For the text-containing cell, return its midpoint in (x, y) coordinate format. 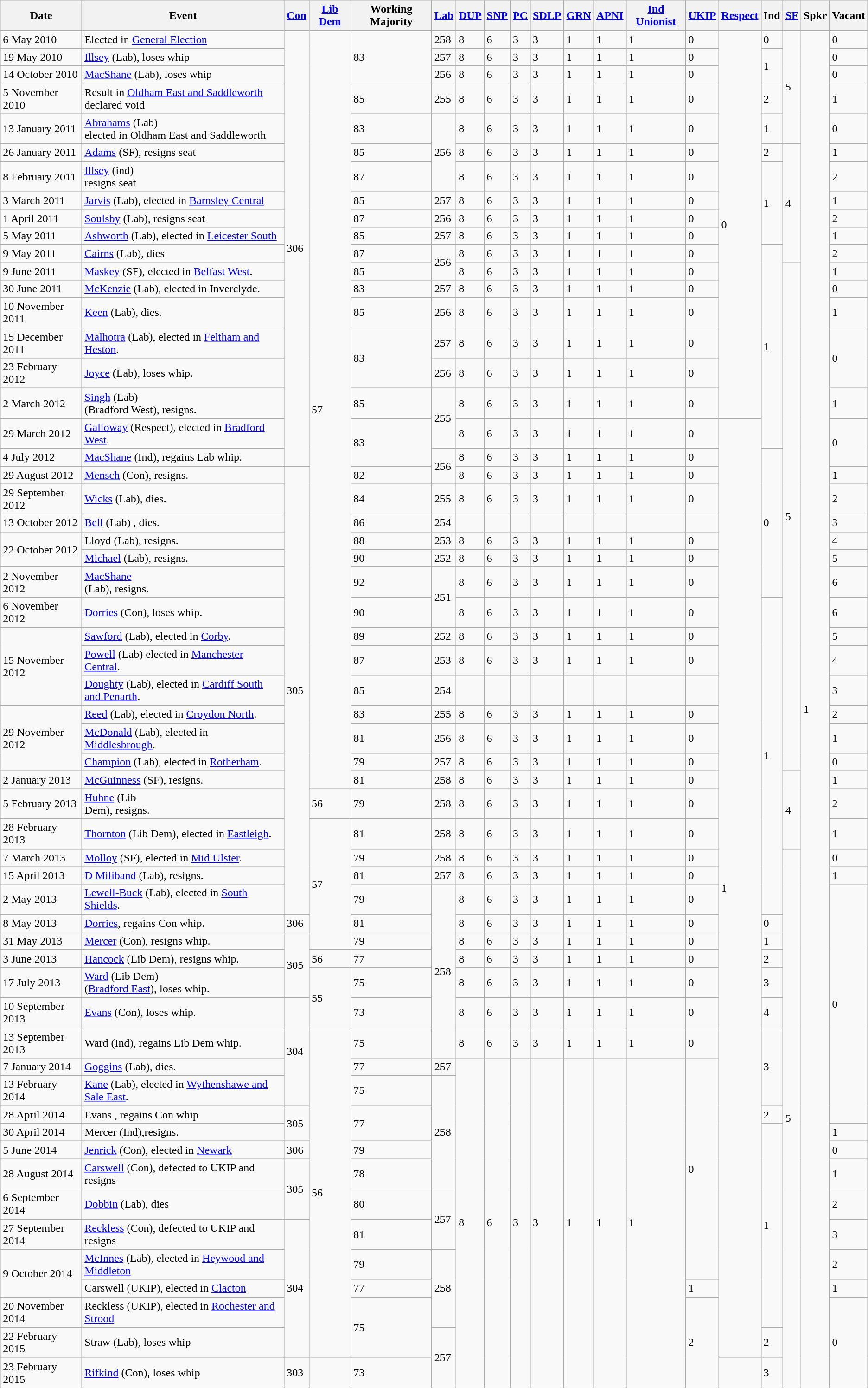
Reckless (Con), defected to UKIP and resigns (183, 1234)
Jarvis (Lab), elected in Barnsley Central (183, 200)
84 (391, 499)
5 February 2013 (41, 803)
13 January 2011 (41, 129)
Carswell (Con), defected to UKIP and resigns (183, 1174)
78 (391, 1174)
Huhne (LibDem), resigns. (183, 803)
7 January 2014 (41, 1067)
Michael (Lab), resigns. (183, 558)
2 January 2013 (41, 780)
Molloy (SF), elected in Mid Ulster. (183, 858)
2 May 2013 (41, 899)
6 November 2012 (41, 612)
SF (792, 16)
McInnes (Lab), elected in Heywood and Middleton (183, 1265)
Ind Unionist (656, 16)
SDLP (547, 16)
Singh (Lab)(Bradford West), resigns. (183, 404)
2 March 2012 (41, 404)
13 October 2012 (41, 523)
251 (444, 597)
Powell (Lab) elected in Manchester Central. (183, 660)
Lib Dem (330, 16)
26 January 2011 (41, 153)
303 (297, 1372)
Elected in General Election (183, 39)
Joyce (Lab), loses whip. (183, 373)
Vacant (849, 16)
MacShane(Lab), resigns. (183, 582)
13 September 2013 (41, 1043)
Mercer (Con), resigns whip. (183, 941)
Galloway (Respect), elected in Bradford West. (183, 433)
Con (297, 16)
Date (41, 16)
28 February 2013 (41, 834)
Working Majority (391, 16)
Ashworth (Lab), elected in Leicester South (183, 236)
19 May 2010 (41, 57)
9 June 2011 (41, 271)
82 (391, 475)
McGuinness (SF), resigns. (183, 780)
10 November 2011 (41, 313)
SNP (497, 16)
29 March 2012 (41, 433)
1 April 2011 (41, 218)
29 September 2012 (41, 499)
Evans (Con), loses whip. (183, 1012)
Dorries (Con), loses whip. (183, 612)
28 August 2014 (41, 1174)
Reckless (UKIP), elected in Rochester and Strood (183, 1312)
Dorries, regains Con whip. (183, 923)
McDonald (Lab), elected in Middlesbrough. (183, 739)
MacShane (Ind), regains Lab whip. (183, 457)
27 September 2014 (41, 1234)
PC (520, 16)
8 February 2011 (41, 176)
GRN (579, 16)
29 November 2012 (41, 739)
88 (391, 540)
22 February 2015 (41, 1343)
7 March 2013 (41, 858)
Illsey (Lab), loses whip (183, 57)
8 May 2013 (41, 923)
Evans , regains Con whip (183, 1115)
5 November 2010 (41, 98)
Reed (Lab), elected in Croydon North. (183, 714)
DUP (470, 16)
Mercer (Ind),resigns. (183, 1132)
Kane (Lab), elected in Wythenshawe and Sale East. (183, 1091)
Keen (Lab), dies. (183, 313)
15 November 2012 (41, 666)
23 February 2012 (41, 373)
6 May 2010 (41, 39)
Wicks (Lab), dies. (183, 499)
3 March 2011 (41, 200)
Ward (Ind), regains Lib Dem whip. (183, 1043)
Jenrick (Con), elected in Newark (183, 1150)
Result in Oldham East and Saddleworth declared void (183, 98)
4 July 2012 (41, 457)
Spkr (815, 16)
D Miliband (Lab), resigns. (183, 875)
31 May 2013 (41, 941)
5 June 2014 (41, 1150)
Mensch (Con), resigns. (183, 475)
Lloyd (Lab), resigns. (183, 540)
15 December 2011 (41, 343)
22 October 2012 (41, 549)
Ind (772, 16)
Hancock (Lib Dem), resigns whip. (183, 958)
86 (391, 523)
15 April 2013 (41, 875)
Cairns (Lab), dies (183, 253)
Thornton (Lib Dem), elected in Eastleigh. (183, 834)
2 November 2012 (41, 582)
Adams (SF), resigns seat (183, 153)
23 February 2015 (41, 1372)
Bell (Lab) , dies. (183, 523)
Illsey (ind)resigns seat (183, 176)
20 November 2014 (41, 1312)
Sawford (Lab), elected in Corby. (183, 636)
14 October 2010 (41, 75)
Soulsby (Lab), resigns seat (183, 218)
30 April 2014 (41, 1132)
Lab (444, 16)
Ward (Lib Dem)(Bradford East), loses whip. (183, 983)
17 July 2013 (41, 983)
Dobbin (Lab), dies (183, 1204)
Lewell-Buck (Lab), elected in South Shields. (183, 899)
APNI (610, 16)
92 (391, 582)
9 October 2014 (41, 1273)
3 June 2013 (41, 958)
Doughty (Lab), elected in Cardiff South and Penarth. (183, 690)
Rifkind (Con), loses whip (183, 1372)
80 (391, 1204)
Event (183, 16)
UKIP (702, 16)
13 February 2014 (41, 1091)
30 June 2011 (41, 289)
Carswell (UKIP), elected in Clacton (183, 1288)
5 May 2011 (41, 236)
29 August 2012 (41, 475)
10 September 2013 (41, 1012)
55 (330, 997)
89 (391, 636)
28 April 2014 (41, 1115)
Malhotra (Lab), elected in Feltham and Heston. (183, 343)
6 September 2014 (41, 1204)
Straw (Lab), loses whip (183, 1343)
Champion (Lab), elected in Rotherham. (183, 762)
Respect (740, 16)
MacShane (Lab), loses whip (183, 75)
Maskey (SF), elected in Belfast West. (183, 271)
Goggins (Lab), dies. (183, 1067)
9 May 2011 (41, 253)
McKenzie (Lab), elected in Inverclyde. (183, 289)
Abrahams (Lab)elected in Oldham East and Saddleworth (183, 129)
